Determine the (x, y) coordinate at the center of the cell enclosing the given text.  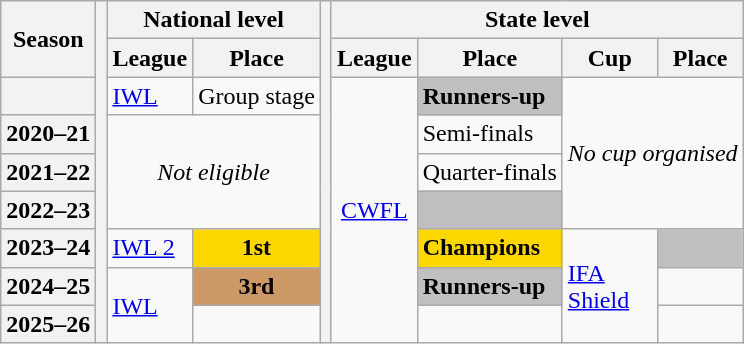
Semi-finals (490, 134)
Cup (610, 58)
2023–24 (48, 248)
3rd (257, 286)
Quarter-finals (490, 172)
2020–21 (48, 134)
Group stage (257, 96)
2025–26 (48, 324)
CWFL (374, 210)
Champions (490, 248)
National level (214, 20)
2021–22 (48, 172)
Season (48, 39)
1st (257, 248)
2024–25 (48, 286)
IFAShield (610, 286)
Not eligible (214, 172)
State level (537, 20)
IWL 2 (150, 248)
No cup organised (652, 153)
2022–23 (48, 210)
